From the cell containing the given text, extract its center point as (x, y) coordinate. 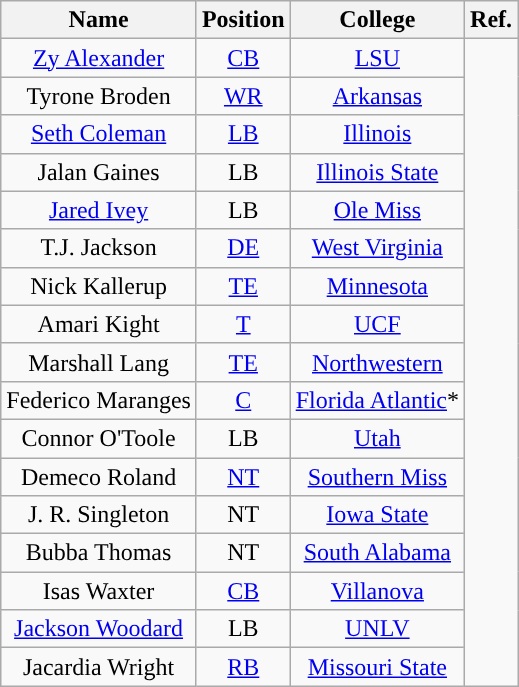
Isas Waxter (99, 591)
Missouri State (377, 667)
Amari Kight (99, 324)
Southern Miss (377, 477)
LSU (377, 58)
Ole Miss (377, 210)
West Virginia (377, 248)
Position (243, 20)
Arkansas (377, 96)
UCF (377, 324)
Jackson Woodard (99, 629)
Zy Alexander (99, 58)
Illinois State (377, 172)
South Alabama (377, 553)
Northwestern (377, 362)
T (243, 324)
Jared Ivey (99, 210)
Villanova (377, 591)
Seth Coleman (99, 134)
Marshall Lang (99, 362)
DE (243, 248)
WR (243, 96)
Federico Maranges (99, 400)
RB (243, 667)
Bubba Thomas (99, 553)
Utah (377, 438)
Tyrone Broden (99, 96)
Demeco Roland (99, 477)
Jacardia Wright (99, 667)
J. R. Singleton (99, 515)
Illinois (377, 134)
College (377, 20)
T.J. Jackson (99, 248)
Connor O'Toole (99, 438)
Name (99, 20)
Ref. (492, 20)
C (243, 400)
Jalan Gaines (99, 172)
Minnesota (377, 286)
Nick Kallerup (99, 286)
UNLV (377, 629)
Florida Atlantic* (377, 400)
Iowa State (377, 515)
